Scan for the cell matching the given text and deliver its [X, Y] coordinate at center. 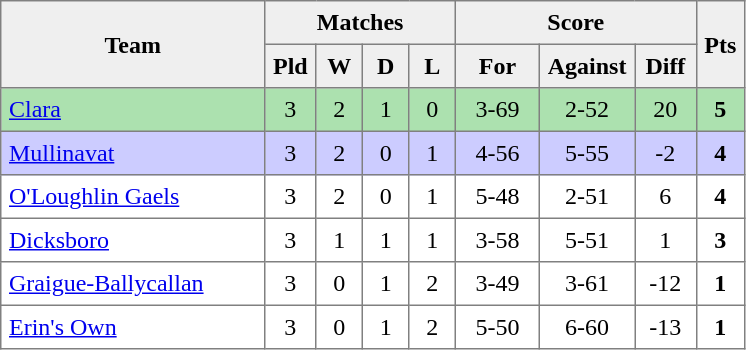
D [385, 66]
Score [576, 23]
-2 [666, 153]
Mullinavat [133, 153]
For [497, 66]
5-51 [586, 240]
2-52 [586, 110]
-12 [666, 284]
5-55 [586, 153]
4-56 [497, 153]
Pld [290, 66]
Team [133, 44]
Matches [360, 23]
Pts [720, 44]
5 [720, 110]
5-50 [497, 327]
-13 [666, 327]
3-61 [586, 284]
6-60 [586, 327]
2-51 [586, 197]
Graigue-Ballycallan [133, 284]
Erin's Own [133, 327]
3-58 [497, 240]
O'Loughlin Gaels [133, 197]
Diff [666, 66]
6 [666, 197]
Dicksboro [133, 240]
20 [666, 110]
W [339, 66]
Clara [133, 110]
L [432, 66]
3-49 [497, 284]
Against [586, 66]
3-69 [497, 110]
5-48 [497, 197]
